From the cell containing the given text, extract its center point as (x, y) coordinate. 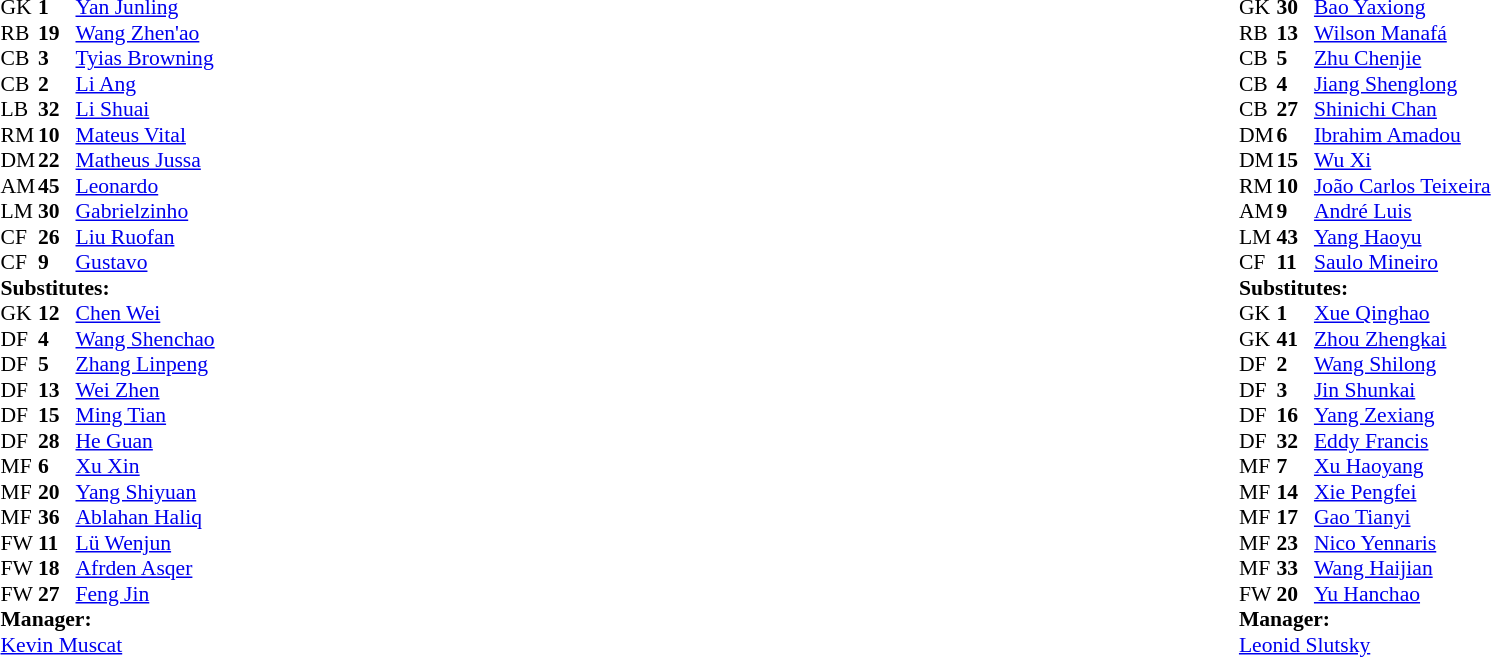
Wilson Manafá (1402, 33)
43 (1295, 237)
28 (57, 441)
Leonardo (146, 186)
45 (57, 186)
He Guan (146, 441)
Wei Zhen (146, 390)
Xie Pengfei (1402, 492)
Gustavo (146, 263)
Ablahan Haliq (146, 517)
Shinichi Chan (1402, 109)
Wang Haijian (1402, 569)
Jiang Shenglong (1402, 84)
Gabrielzinho (146, 211)
Feng Jin (146, 594)
Yang Zexiang (1402, 415)
Yang Haoyu (1402, 237)
Xue Qinghao (1402, 313)
Tyias Browning (146, 59)
19 (57, 33)
Zhu Chenjie (1402, 59)
André Luis (1402, 211)
Wang Zhen'ao (146, 33)
14 (1295, 492)
36 (57, 517)
Ming Tian (146, 415)
Ibrahim Amadou (1402, 135)
12 (57, 313)
Eddy Francis (1402, 441)
Gao Tianyi (1402, 517)
1 (1295, 313)
Lü Wenjun (146, 543)
Zhou Zhengkai (1402, 339)
Chen Wei (146, 313)
Xu Haoyang (1402, 467)
33 (1295, 569)
Afrden Asqer (146, 569)
Jin Shunkai (1402, 390)
Saulo Mineiro (1402, 263)
Li Ang (146, 84)
Yu Hanchao (1402, 594)
Wang Shenchao (146, 339)
LB (19, 109)
Mateus Vital (146, 135)
Matheus Jussa (146, 161)
Wu Xi (1402, 161)
23 (1295, 543)
26 (57, 237)
Wang Shilong (1402, 365)
Yang Shiyuan (146, 492)
18 (57, 569)
Zhang Linpeng (146, 365)
16 (1295, 415)
Xu Xin (146, 467)
Li Shuai (146, 109)
30 (57, 211)
41 (1295, 339)
João Carlos Teixeira (1402, 186)
7 (1295, 467)
Nico Yennaris (1402, 543)
22 (57, 161)
17 (1295, 517)
Liu Ruofan (146, 237)
